Capture the cell that displays the provided text and extract its (X, Y) central coordinate. 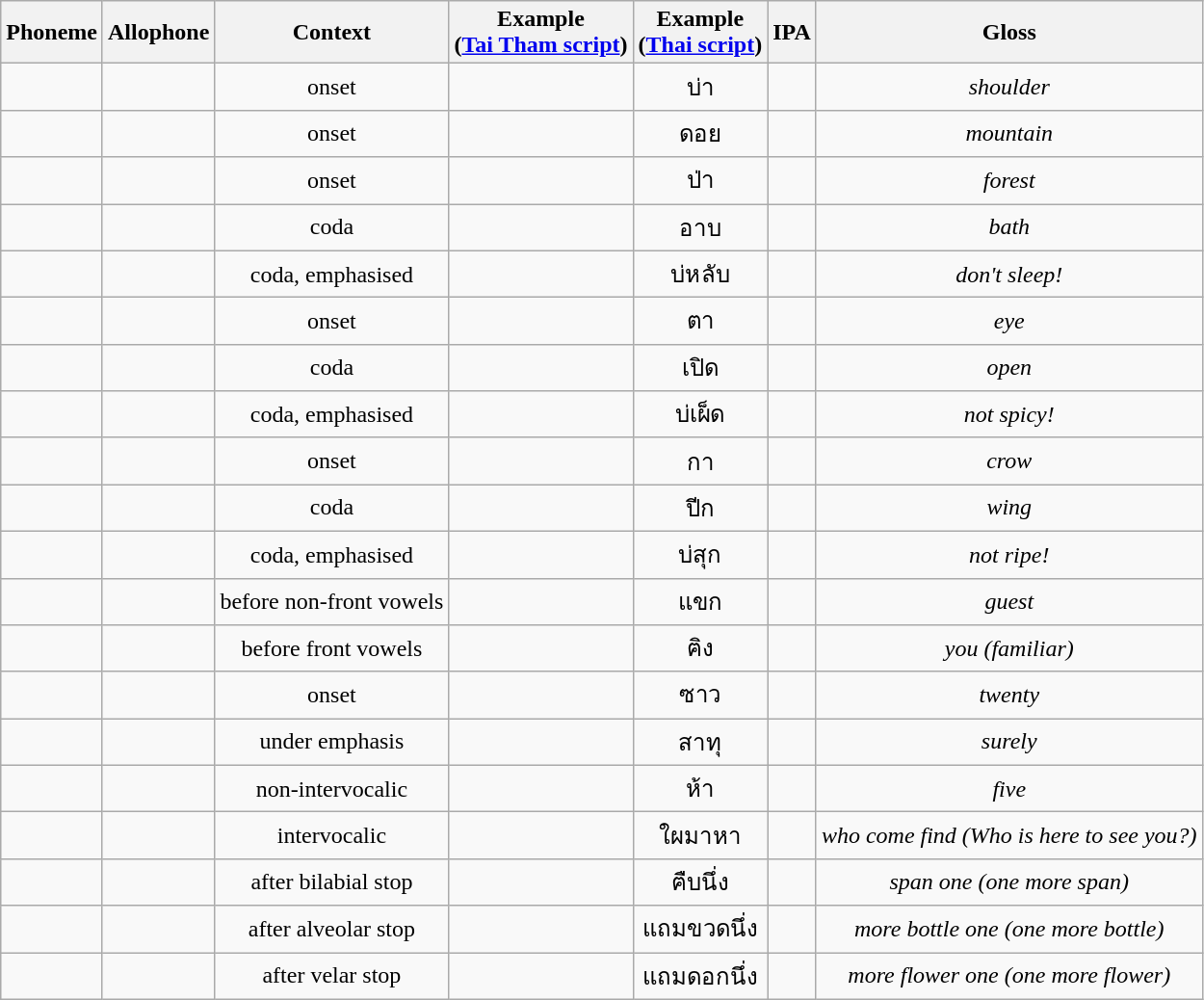
บ่หลับ (700, 274)
guest (1009, 601)
บ่สุก (700, 555)
you (familiar) (1009, 649)
non-intervocalic (331, 788)
บ่า (700, 87)
more flower one (one more flower) (1009, 975)
intervocalic (331, 836)
not spicy! (1009, 414)
ดอย (700, 133)
shoulder (1009, 87)
ซาว (700, 696)
ตา (700, 322)
IPA (792, 33)
ฅิง (700, 649)
before non-front vowels (331, 601)
เปิด (700, 368)
before front vowels (331, 649)
surely (1009, 742)
บ่เผ็ด (700, 414)
who come find (Who is here to see you?) (1009, 836)
แขก (700, 601)
Example(Thai script) (700, 33)
Gloss (1009, 33)
Allophone (158, 33)
แถมขวดนึ่ง (700, 929)
Example(Tai Tham script) (541, 33)
crow (1009, 461)
สาทุ (700, 742)
after alveolar stop (331, 929)
bath (1009, 227)
forest (1009, 181)
under emphasis (331, 742)
don't sleep! (1009, 274)
five (1009, 788)
ปีก (700, 509)
open (1009, 368)
after velar stop (331, 975)
ใผมาหา (700, 836)
Context (331, 33)
ห้า (700, 788)
อาบ (700, 227)
กา (700, 461)
Phoneme (52, 33)
after bilabial stop (331, 882)
ป่า (700, 181)
span one (one more span) (1009, 882)
ฅืบนึ่ง (700, 882)
wing (1009, 509)
twenty (1009, 696)
mountain (1009, 133)
not ripe! (1009, 555)
more bottle one (one more bottle) (1009, 929)
eye (1009, 322)
แถมดอกนึ่ง (700, 975)
